Determine the (x, y) coordinate at the center of the cell enclosing the given text.  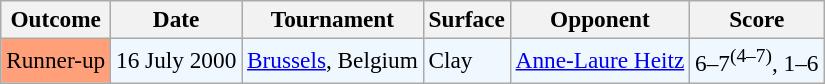
Anne-Laure Heitz (600, 60)
Outcome (56, 19)
Opponent (600, 19)
Score (757, 19)
Surface (466, 19)
Brussels, Belgium (332, 60)
6–7(4–7), 1–6 (757, 60)
Tournament (332, 19)
Runner-up (56, 60)
Clay (466, 60)
16 July 2000 (176, 60)
Date (176, 19)
